Detect which cell encompasses the target text, then output its (x, y) center coordinate. 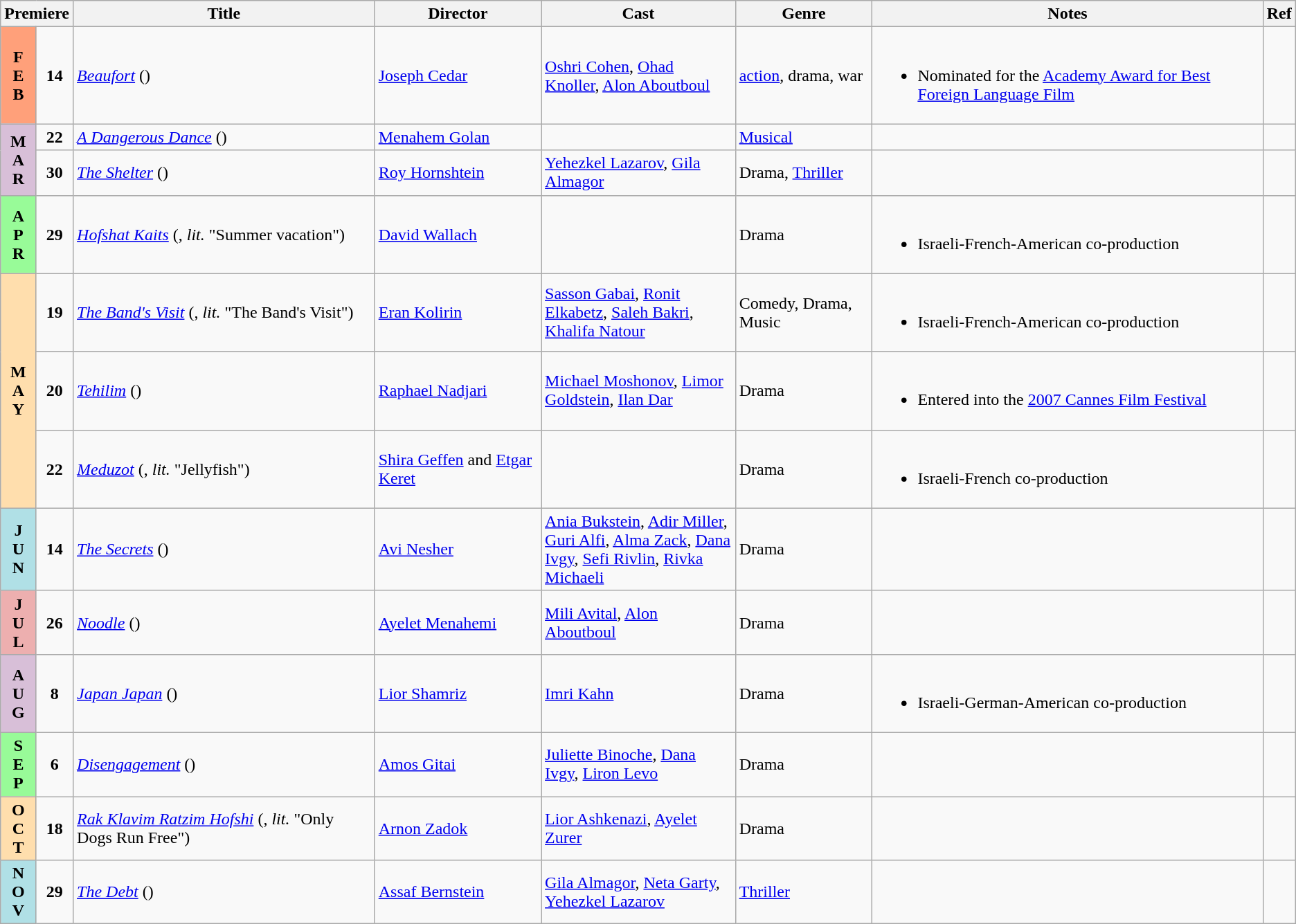
The Shelter () (224, 173)
Mili Avital, Alon Aboutboul (638, 622)
Ayelet Menahemi (458, 622)
MAR (18, 159)
Avi Nesher (458, 550)
David Wallach (458, 234)
6 (54, 764)
Director (458, 14)
Michael Moshonov, Limor Goldstein, Ilan Dar (638, 390)
The Band's Visit (, lit. "The Band's Visit") (224, 313)
Imri Kahn (638, 694)
Comedy, Drama, Music (804, 313)
Gila Almagor, Neta Garty, Yehezkel Lazarov (638, 892)
Lior Shamriz (458, 694)
Sasson Gabai, Ronit Elkabetz, Saleh Bakri, Khalifa Natour (638, 313)
Nominated for the Academy Award for Best Foreign Language Film (1068, 75)
30 (54, 173)
Rak Klavim Ratzim Hofshi (, lit. "Only Dogs Run Free") (224, 828)
NOV (18, 892)
OCT (18, 828)
JUN (18, 550)
FEB (18, 75)
The Debt () (224, 892)
Musical (804, 137)
MAY (18, 390)
SEP (18, 764)
Ref (1279, 14)
Yehezkel Lazarov, Gila Almagor (638, 173)
Thriller (804, 892)
The Secrets () (224, 550)
Disengagement () (224, 764)
Meduzot (, lit. "Jellyfish") (224, 469)
Ania Bukstein, Adir Miller, Guri Alfi, Alma Zack, Dana Ivgy, Sefi Rivlin, Rivka Michaeli (638, 550)
Noodle () (224, 622)
Premiere (37, 14)
Lior Ashkenazi, Ayelet Zurer (638, 828)
Israeli-German-American co-production (1068, 694)
Arnon Zadok (458, 828)
A Dangerous Dance () (224, 137)
Entered into the 2007 Cannes Film Festival (1068, 390)
19 (54, 313)
JUL (18, 622)
Menahem Golan (458, 137)
Assaf Bernstein (458, 892)
18 (54, 828)
action, drama, war (804, 75)
Title (224, 14)
Drama, Thriller (804, 173)
Cast (638, 14)
Oshri Cohen, Ohad Knoller, Alon Aboutboul (638, 75)
Beaufort () (224, 75)
Japan Japan () (224, 694)
AUG (18, 694)
Raphael Nadjari (458, 390)
Hofshat Kaits (, lit. "Summer vacation") (224, 234)
APR (18, 234)
Eran Kolirin (458, 313)
8 (54, 694)
Genre (804, 14)
Notes (1068, 14)
Tehilim () (224, 390)
Juliette Binoche, Dana Ivgy, Liron Levo (638, 764)
Joseph Cedar (458, 75)
Israeli-French co-production (1068, 469)
26 (54, 622)
20 (54, 390)
Amos Gitai (458, 764)
Roy Hornshtein (458, 173)
Shira Geffen and Etgar Keret (458, 469)
